Find where the given text appears and provide that cell's center as [x, y] coordinate. 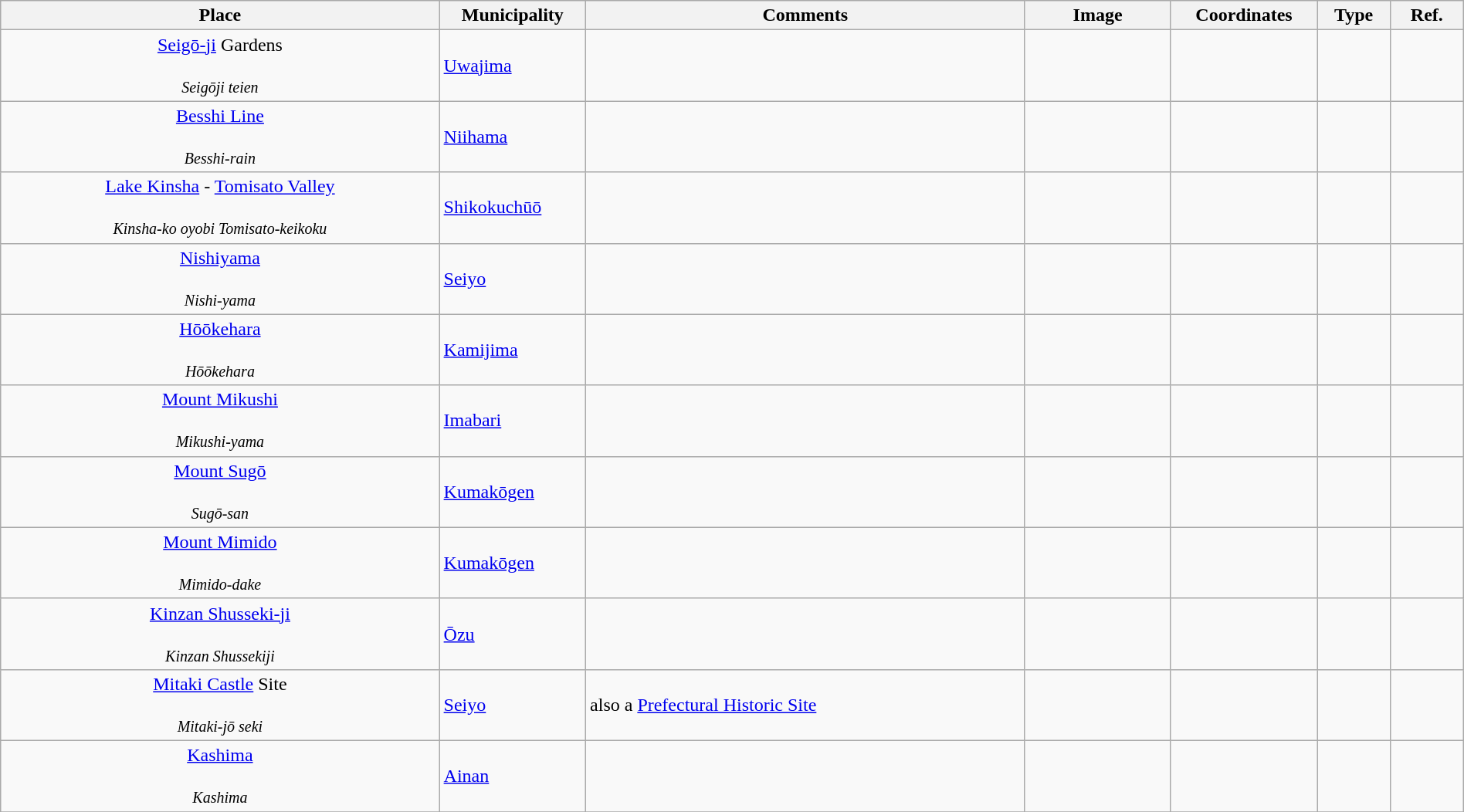
Imabari [513, 421]
Mitaki Castle SiteMitaki-jō seki [220, 705]
Ainan [513, 776]
Ref. [1427, 15]
Lake Kinsha - Tomisato ValleyKinsha-ko oyobi Tomisato-keikoku [220, 208]
Besshi LineBesshi-rain [220, 137]
NishiyamaNishi-yama [220, 279]
Shikokuchūō [513, 208]
Comments [805, 15]
Place [220, 15]
also a Prefectural Historic Site [805, 705]
HōōkeharaHōōkehara [220, 350]
Type [1354, 15]
Uwajima [513, 66]
Kamijima [513, 350]
KashimaKashima [220, 776]
Municipality [513, 15]
Niihama [513, 137]
Image [1098, 15]
Mount SugōSugō-san [220, 492]
Mount MikushiMikushi-yama [220, 421]
Kinzan Shusseki-jiKinzan Shussekiji [220, 634]
Coordinates [1243, 15]
Ōzu [513, 634]
Mount MimidoMimido-dake [220, 563]
Seigō-ji GardensSeigōji teien [220, 66]
